Detect which cell encompasses the target text, then output its [X, Y] center coordinate. 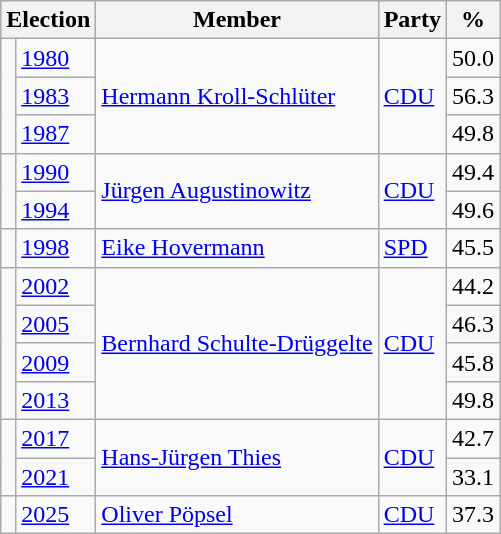
Election [48, 20]
44.2 [472, 286]
46.3 [472, 324]
45.8 [472, 362]
2021 [56, 477]
42.7 [472, 438]
1987 [56, 134]
50.0 [472, 58]
Party [412, 20]
Oliver Pöpsel [237, 515]
1980 [56, 58]
SPD [412, 248]
2002 [56, 286]
Jürgen Augustinowitz [237, 191]
49.4 [472, 172]
1983 [56, 96]
33.1 [472, 477]
Member [237, 20]
Bernhard Schulte-Drüggelte [237, 343]
Eike Hovermann [237, 248]
2013 [56, 400]
2005 [56, 324]
2025 [56, 515]
1998 [56, 248]
% [472, 20]
2017 [56, 438]
Hans-Jürgen Thies [237, 457]
2009 [56, 362]
1994 [56, 210]
37.3 [472, 515]
Hermann Kroll-Schlüter [237, 96]
56.3 [472, 96]
49.6 [472, 210]
45.5 [472, 248]
1990 [56, 172]
